Find where the given text appears and provide that cell's center as (x, y) coordinate. 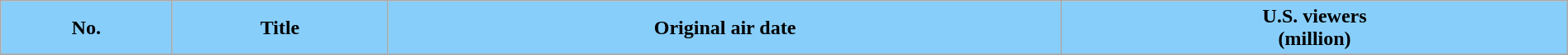
Title (280, 28)
No. (86, 28)
Original air date (724, 28)
U.S. viewers(million) (1315, 28)
